Output the [x, y] coordinate of the center of the cell containing the given text.  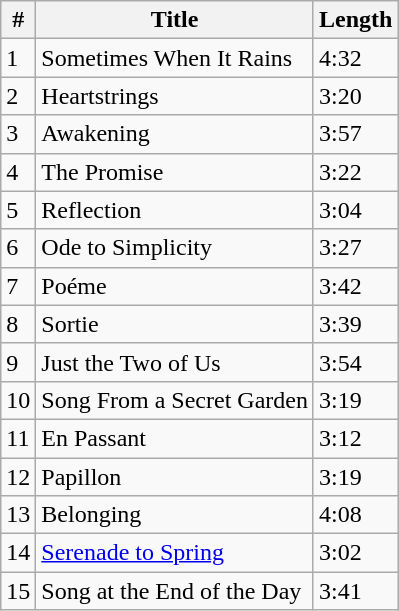
The Promise [175, 172]
Just the Two of Us [175, 362]
# [18, 20]
3:20 [355, 96]
1 [18, 58]
3:39 [355, 324]
3:22 [355, 172]
Song From a Secret Garden [175, 400]
Sometimes When It Rains [175, 58]
8 [18, 324]
6 [18, 248]
4 [18, 172]
Poéme [175, 286]
11 [18, 438]
Ode to Simplicity [175, 248]
Title [175, 20]
Papillon [175, 477]
3:54 [355, 362]
3:27 [355, 248]
3:02 [355, 553]
4:32 [355, 58]
En Passant [175, 438]
Awakening [175, 134]
Heartstrings [175, 96]
Serenade to Spring [175, 553]
14 [18, 553]
Sortie [175, 324]
3:04 [355, 210]
5 [18, 210]
Belonging [175, 515]
3:57 [355, 134]
9 [18, 362]
2 [18, 96]
Length [355, 20]
7 [18, 286]
15 [18, 591]
Song at the End of the Day [175, 591]
13 [18, 515]
3 [18, 134]
3:42 [355, 286]
12 [18, 477]
Reflection [175, 210]
10 [18, 400]
4:08 [355, 515]
3:41 [355, 591]
3:12 [355, 438]
